For the text-containing cell, return its midpoint in (x, y) coordinate format. 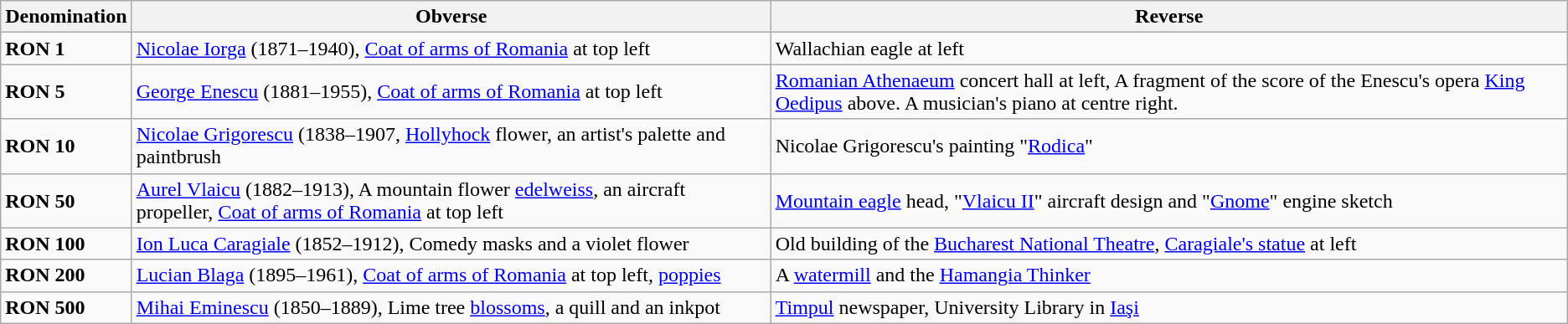
Nicolae Grigorescu's painting "Rodica" (1169, 146)
RON 500 (66, 307)
George Enescu (1881–1955), Coat of arms of Romania at top left (451, 92)
RON 5 (66, 92)
Ion Luca Caragiale (1852–1912), Comedy masks and a violet flower (451, 244)
RON 1 (66, 49)
Reverse (1169, 17)
Wallachian eagle at left (1169, 49)
Aurel Vlaicu (1882–1913), A mountain flower edelweiss, an aircraft propeller, Coat of arms of Romania at top left (451, 201)
Obverse (451, 17)
RON 200 (66, 275)
Lucian Blaga (1895–1961), Coat of arms of Romania at top left, poppies (451, 275)
Old building of the Bucharest National Theatre, Caragiale's statue at left (1169, 244)
RON 100 (66, 244)
RON 50 (66, 201)
Mountain eagle head, "Vlaicu II" aircraft design and "Gnome" engine sketch (1169, 201)
Nicolae Grigorescu (1838–1907, Hollyhock flower, an artist's palette and paintbrush (451, 146)
RON 10 (66, 146)
Nicolae Iorga (1871–1940), Coat of arms of Romania at top left (451, 49)
Mihai Eminescu (1850–1889), Lime tree blossoms, a quill and an inkpot (451, 307)
Denomination (66, 17)
A watermill and the Hamangia Thinker (1169, 275)
Romanian Athenaeum concert hall at left, A fragment of the score of the Enescu's opera King Oedipus above. A musician's piano at centre right. (1169, 92)
Timpul newspaper, University Library in Iaşi (1169, 307)
